For the text-containing cell, return its midpoint in [X, Y] coordinate format. 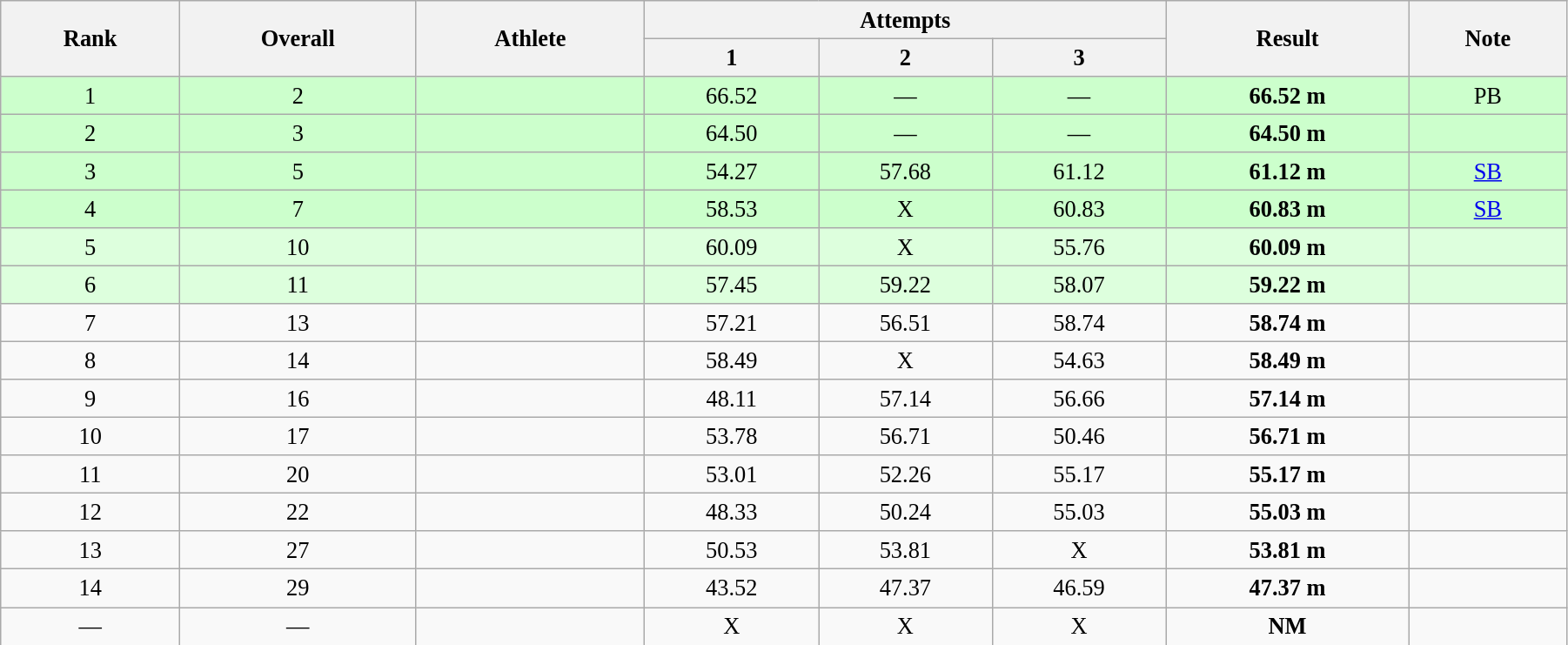
57.14 m [1288, 399]
54.27 [732, 171]
NM [1288, 626]
56.71 m [1288, 436]
60.83 m [1288, 209]
58.49 [732, 360]
57.14 [906, 399]
29 [298, 588]
66.52 [732, 95]
56.71 [906, 436]
60.09 m [1288, 247]
53.81 [906, 550]
55.17 [1079, 474]
55.03 m [1288, 512]
56.66 [1079, 399]
Attempts [905, 19]
57.21 [732, 323]
Rank [90, 38]
Athlete [531, 38]
58.49 m [1288, 360]
53.01 [732, 474]
55.17 m [1288, 474]
58.53 [732, 209]
50.46 [1079, 436]
55.76 [1079, 247]
PB [1488, 95]
60.83 [1079, 209]
Result [1288, 38]
64.50 [732, 133]
54.63 [1079, 360]
46.59 [1079, 588]
43.52 [732, 588]
66.52 m [1288, 95]
9 [90, 399]
20 [298, 474]
53.81 m [1288, 550]
12 [90, 512]
58.74 m [1288, 323]
47.37 m [1288, 588]
56.51 [906, 323]
57.45 [732, 285]
52.26 [906, 474]
47.37 [906, 588]
64.50 m [1288, 133]
4 [90, 209]
61.12 m [1288, 171]
17 [298, 436]
8 [90, 360]
6 [90, 285]
50.24 [906, 512]
55.03 [1079, 512]
59.22 [906, 285]
22 [298, 512]
50.53 [732, 550]
58.74 [1079, 323]
58.07 [1079, 285]
48.33 [732, 512]
59.22 m [1288, 285]
61.12 [1079, 171]
27 [298, 550]
16 [298, 399]
53.78 [732, 436]
Overall [298, 38]
Note [1488, 38]
48.11 [732, 399]
57.68 [906, 171]
60.09 [732, 247]
